Capture the cell that displays the provided text and extract its (x, y) central coordinate. 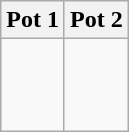
Pot 2 (96, 20)
Pot 1 (33, 20)
